Find where the given text appears and provide that cell's center as (X, Y) coordinate. 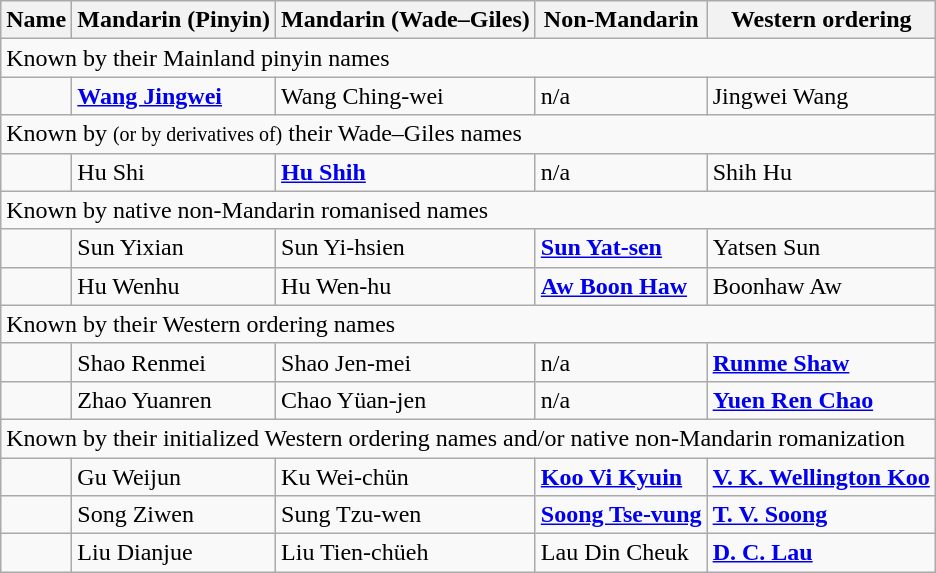
Yuen Ren Chao (821, 400)
Koo Vi Kyuin (621, 477)
Shao Jen-mei (406, 362)
Known by their Mainland pinyin names (468, 58)
Soong Tse-vung (621, 515)
Liu Dianjue (174, 553)
Hu Shih (406, 172)
Yatsen Sun (821, 248)
Non-Mandarin (621, 20)
Known by their Western ordering names (468, 324)
Mandarin (Wade–Giles) (406, 20)
Name (36, 20)
V. K. Wellington Koo (821, 477)
Hu Shi (174, 172)
Sun Yi-hsien (406, 248)
T. V. Soong (821, 515)
Zhao Yuanren (174, 400)
Liu Tien-chüeh (406, 553)
Shao Renmei (174, 362)
Known by native non-Mandarin romanised names (468, 210)
Western ordering (821, 20)
Mandarin (Pinyin) (174, 20)
Ku Wei-chün (406, 477)
Known by their initialized Western ordering names and/or native non-Mandarin romanization (468, 438)
Song Ziwen (174, 515)
Lau Din Cheuk (621, 553)
Hu Wen-hu (406, 286)
Hu Wenhu (174, 286)
Chao Yüan-jen (406, 400)
Known by (or by derivatives of) their Wade–Giles names (468, 134)
Shih Hu (821, 172)
Gu Weijun (174, 477)
Wang Jingwei (174, 96)
Wang Ching-wei (406, 96)
Runme Shaw (821, 362)
Sung Tzu-wen (406, 515)
D. C. Lau (821, 553)
Sun Yixian (174, 248)
Jingwei Wang (821, 96)
Aw Boon Haw (621, 286)
Sun Yat-sen (621, 248)
Boonhaw Aw (821, 286)
